Extract the [X, Y] coordinate from the center of the cell holding the provided text.  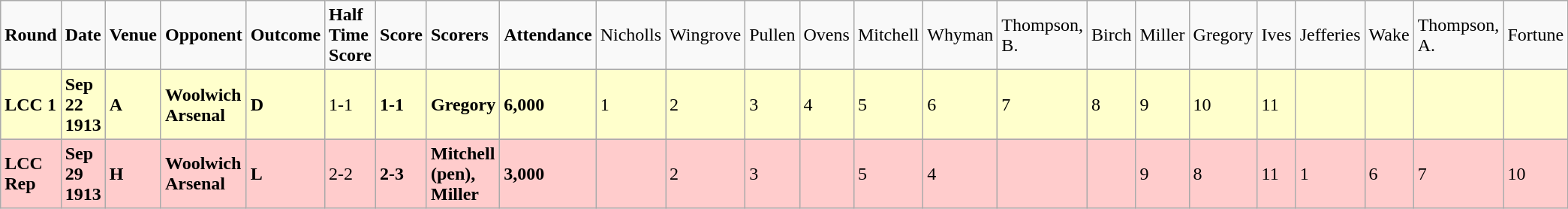
Jefferies [1330, 35]
Venue [133, 35]
6,000 [548, 104]
Mitchell [888, 35]
Half Time Score [351, 35]
Birch [1112, 35]
Pullen [772, 35]
Thompson, A. [1458, 35]
LCC Rep [31, 174]
Nicholls [631, 35]
Miller [1162, 35]
Wake [1389, 35]
Scorers [462, 35]
Wingrove [706, 35]
Opponent [203, 35]
Ives [1276, 35]
H [133, 174]
Score [402, 35]
Outcome [285, 35]
3,000 [548, 174]
Attendance [548, 35]
2-2 [351, 174]
Fortune [1536, 35]
Sep 29 1913 [83, 174]
LCC 1 [31, 104]
L [285, 174]
Whyman [961, 35]
D [285, 104]
Sep 22 1913 [83, 104]
Ovens [826, 35]
Mitchell (pen), Miller [462, 174]
A [133, 104]
Thompson, B. [1043, 35]
2-3 [402, 174]
Date [83, 35]
Round [31, 35]
